Determine the [X, Y] coordinate at the center of the cell enclosing the given text.  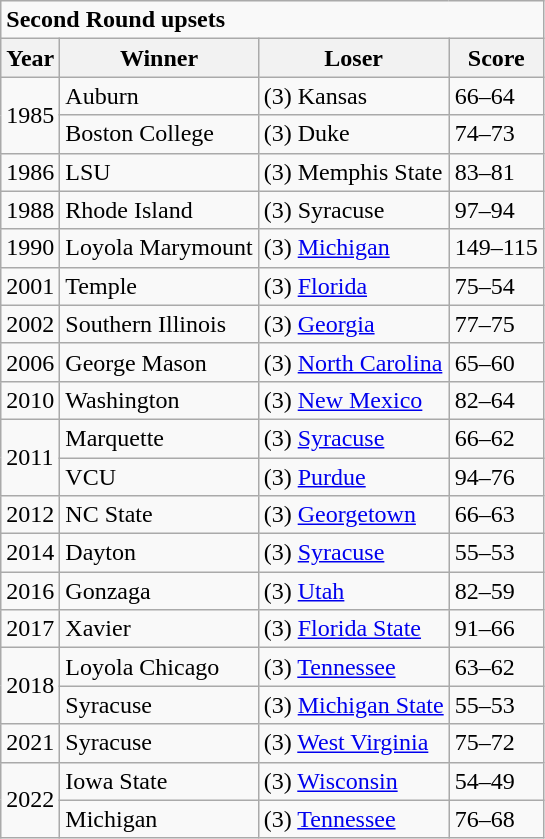
(3) Michigan State [354, 705]
82–59 [496, 591]
Southern Illinois [159, 324]
77–75 [496, 324]
(3) Utah [354, 591]
1990 [30, 248]
(3) Duke [354, 134]
97–94 [496, 210]
(3) Florida State [354, 629]
George Mason [159, 362]
VCU [159, 477]
2021 [30, 743]
75–72 [496, 743]
Washington [159, 400]
75–54 [496, 286]
Marquette [159, 438]
(3) Georgetown [354, 515]
2022 [30, 800]
NC State [159, 515]
2010 [30, 400]
Year [30, 58]
65–60 [496, 362]
2011 [30, 457]
1985 [30, 115]
2001 [30, 286]
66–64 [496, 96]
2016 [30, 591]
Auburn [159, 96]
76–68 [496, 819]
LSU [159, 172]
2012 [30, 515]
91–66 [496, 629]
(3) North Carolina [354, 362]
Xavier [159, 629]
(3) Purdue [354, 477]
Loyola Marymount [159, 248]
1986 [30, 172]
Iowa State [159, 781]
Winner [159, 58]
149–115 [496, 248]
1988 [30, 210]
2006 [30, 362]
Score [496, 58]
82–64 [496, 400]
2017 [30, 629]
Gonzaga [159, 591]
Boston College [159, 134]
Temple [159, 286]
2002 [30, 324]
Dayton [159, 553]
2014 [30, 553]
74–73 [496, 134]
(3) Georgia [354, 324]
66–63 [496, 515]
(3) Michigan [354, 248]
(3) Florida [354, 286]
66–62 [496, 438]
(3) Kansas [354, 96]
Loyola Chicago [159, 667]
2018 [30, 686]
54–49 [496, 781]
Michigan [159, 819]
Loser [354, 58]
83–81 [496, 172]
(3) Memphis State [354, 172]
Second Round upsets [272, 20]
94–76 [496, 477]
(3) New Mexico [354, 400]
Rhode Island [159, 210]
63–62 [496, 667]
(3) Wisconsin [354, 781]
(3) West Virginia [354, 743]
